Identify which cell holds the provided text, then report its [x, y] central coordinate. 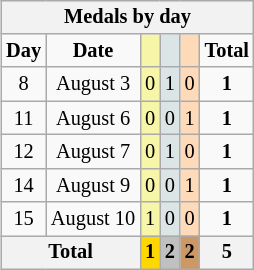
Medals by day [128, 17]
August 6 [93, 118]
August 3 [93, 84]
15 [24, 219]
14 [24, 185]
12 [24, 152]
Day [24, 51]
August 9 [93, 185]
Date [93, 51]
August 10 [93, 219]
August 7 [93, 152]
11 [24, 118]
5 [227, 253]
8 [24, 84]
